Pinpoint the cell where the given text exists, returning its [x, y] midpoint coordinate. 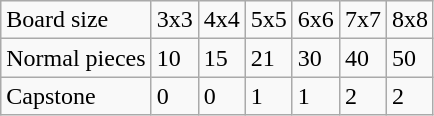
40 [362, 58]
10 [174, 58]
8x8 [410, 20]
50 [410, 58]
4x4 [222, 20]
30 [316, 58]
3x3 [174, 20]
7x7 [362, 20]
21 [268, 58]
Normal pieces [76, 58]
5x5 [268, 20]
Capstone [76, 96]
6x6 [316, 20]
Board size [76, 20]
15 [222, 58]
